Detect which cell encompasses the target text, then output its [X, Y] center coordinate. 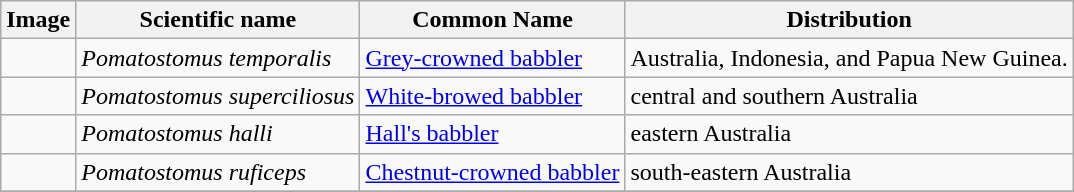
Pomatostomus superciliosus [218, 96]
Image [38, 20]
Australia, Indonesia, and Papua New Guinea. [849, 58]
Grey-crowned babbler [492, 58]
White-browed babbler [492, 96]
eastern Australia [849, 134]
Common Name [492, 20]
Scientific name [218, 20]
Chestnut-crowned babbler [492, 172]
Pomatostomus temporalis [218, 58]
central and southern Australia [849, 96]
Hall's babbler [492, 134]
south-eastern Australia [849, 172]
Pomatostomus ruficeps [218, 172]
Pomatostomus halli [218, 134]
Distribution [849, 20]
